Extract the (X, Y) coordinate from the center of the cell holding the provided text.  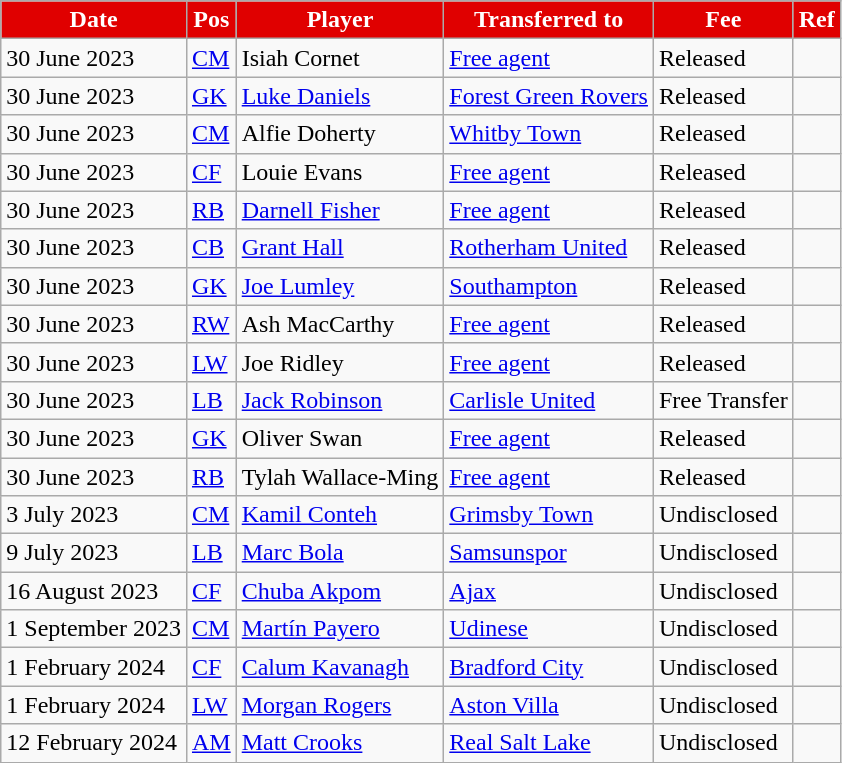
Ref (816, 20)
Date (94, 20)
Oliver Swan (340, 438)
Jack Robinson (340, 400)
Kamil Conteh (340, 515)
Carlisle United (549, 400)
Isiah Cornet (340, 58)
Udinese (549, 629)
Joe Lumley (340, 286)
Calum Kavanagh (340, 667)
Louie Evans (340, 172)
Alfie Doherty (340, 134)
Free Transfer (723, 400)
Chuba Akpom (340, 591)
Bradford City (549, 667)
Morgan Rogers (340, 705)
12 February 2024 (94, 743)
AM (211, 743)
Transferred to (549, 20)
Martín Payero (340, 629)
Aston Villa (549, 705)
Tylah Wallace-Ming (340, 477)
Luke Daniels (340, 96)
Matt Crooks (340, 743)
Real Salt Lake (549, 743)
Grimsby Town (549, 515)
Grant Hall (340, 248)
9 July 2023 (94, 553)
Forest Green Rovers (549, 96)
Whitby Town (549, 134)
CB (211, 248)
1 September 2023 (94, 629)
RW (211, 324)
Ajax (549, 591)
Pos (211, 20)
Darnell Fisher (340, 210)
Marc Bola (340, 553)
Samsunspor (549, 553)
16 August 2023 (94, 591)
Joe Ridley (340, 362)
Southampton (549, 286)
3 July 2023 (94, 515)
Fee (723, 20)
Rotherham United (549, 248)
Ash MacCarthy (340, 324)
Player (340, 20)
